Provide the [x, y] coordinate of the cell's center where the given text is located.  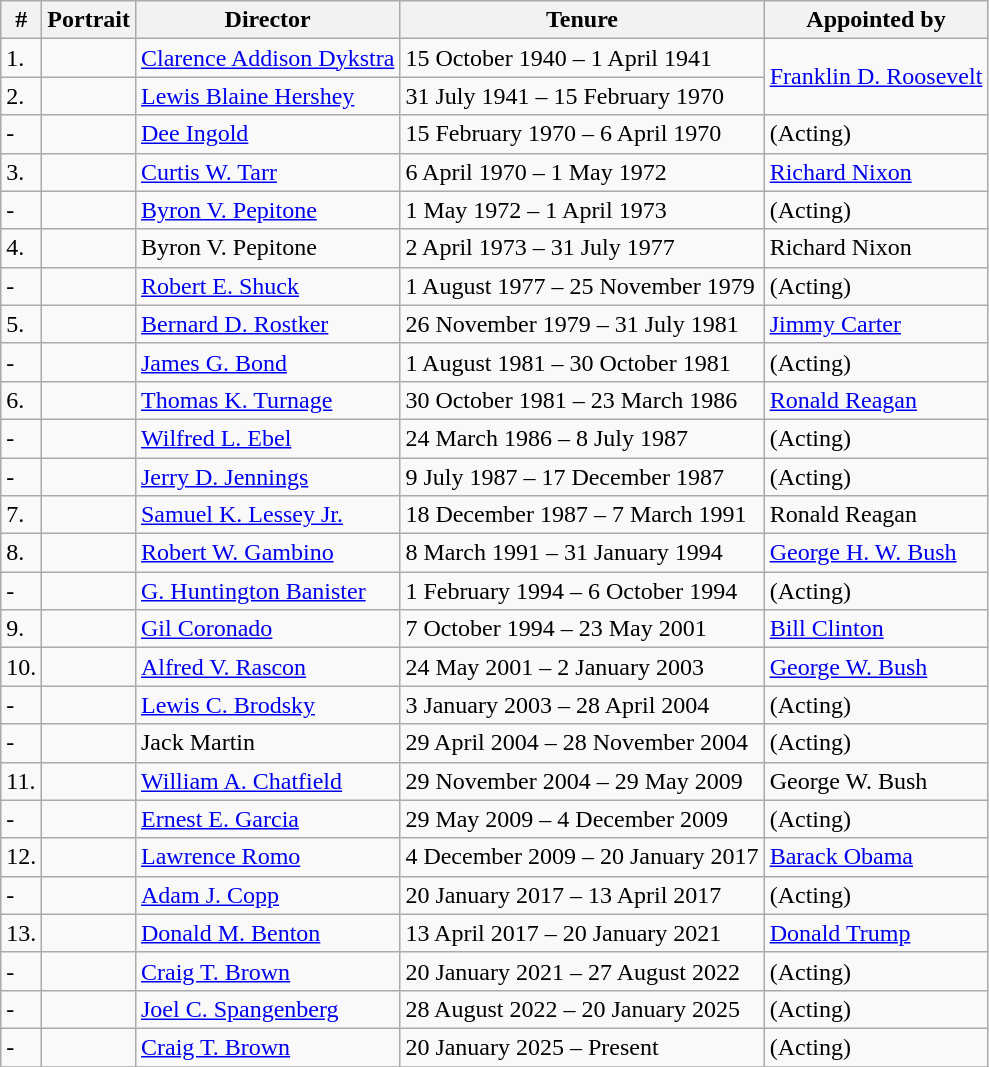
1 February 1994 – 6 October 1994 [582, 591]
Gil Coronado [267, 629]
Lawrence Romo [267, 857]
3. [22, 172]
Franklin D. Roosevelt [876, 77]
1 August 1977 – 25 November 1979 [582, 286]
2. [22, 96]
6 April 1970 – 1 May 1972 [582, 172]
Barack Obama [876, 857]
8 March 1991 – 31 January 1994 [582, 553]
20 January 2017 – 13 April 2017 [582, 895]
24 March 1986 – 8 July 1987 [582, 438]
1 May 1972 – 1 April 1973 [582, 210]
George H. W. Bush [876, 553]
3 January 2003 – 28 April 2004 [582, 705]
11. [22, 781]
4. [22, 248]
Bill Clinton [876, 629]
Lewis Blaine Hershey [267, 96]
Director [267, 20]
15 February 1970 – 6 April 1970 [582, 134]
Donald Trump [876, 933]
Portrait [89, 20]
Alfred V. Rascon [267, 667]
1. [22, 58]
Wilfred L. Ebel [267, 438]
William A. Chatfield [267, 781]
Joel C. Spangenberg [267, 1009]
18 December 1987 – 7 March 1991 [582, 515]
Lewis C. Brodsky [267, 705]
Samuel K. Lessey Jr. [267, 515]
# [22, 20]
Tenure [582, 20]
13. [22, 933]
4 December 2009 – 20 January 2017 [582, 857]
Curtis W. Tarr [267, 172]
Donald M. Benton [267, 933]
1 August 1981 – 30 October 1981 [582, 362]
7. [22, 515]
24 May 2001 – 2 January 2003 [582, 667]
29 November 2004 – 29 May 2009 [582, 781]
5. [22, 324]
James G. Bond [267, 362]
12. [22, 857]
6. [22, 400]
29 May 2009 – 4 December 2009 [582, 819]
Bernard D. Rostker [267, 324]
20 January 2021 – 27 August 2022 [582, 971]
31 July 1941 – 15 February 1970 [582, 96]
Robert W. Gambino [267, 553]
Adam J. Copp [267, 895]
G. Huntington Banister [267, 591]
9 July 1987 – 17 December 1987 [582, 477]
29 April 2004 – 28 November 2004 [582, 743]
Clarence Addison Dykstra [267, 58]
Jimmy Carter [876, 324]
Ernest E. Garcia [267, 819]
9. [22, 629]
Appointed by [876, 20]
2 April 1973 – 31 July 1977 [582, 248]
Jerry D. Jennings [267, 477]
30 October 1981 – 23 March 1986 [582, 400]
Jack Martin [267, 743]
13 April 2017 – 20 January 2021 [582, 933]
Dee Ingold [267, 134]
Robert E. Shuck [267, 286]
28 August 2022 – 20 January 2025 [582, 1009]
7 October 1994 – 23 May 2001 [582, 629]
20 January 2025 – Present [582, 1047]
8. [22, 553]
Thomas K. Turnage [267, 400]
26 November 1979 – 31 July 1981 [582, 324]
10. [22, 667]
15 October 1940 – 1 April 1941 [582, 58]
